For the text-containing cell, return its midpoint in [X, Y] coordinate format. 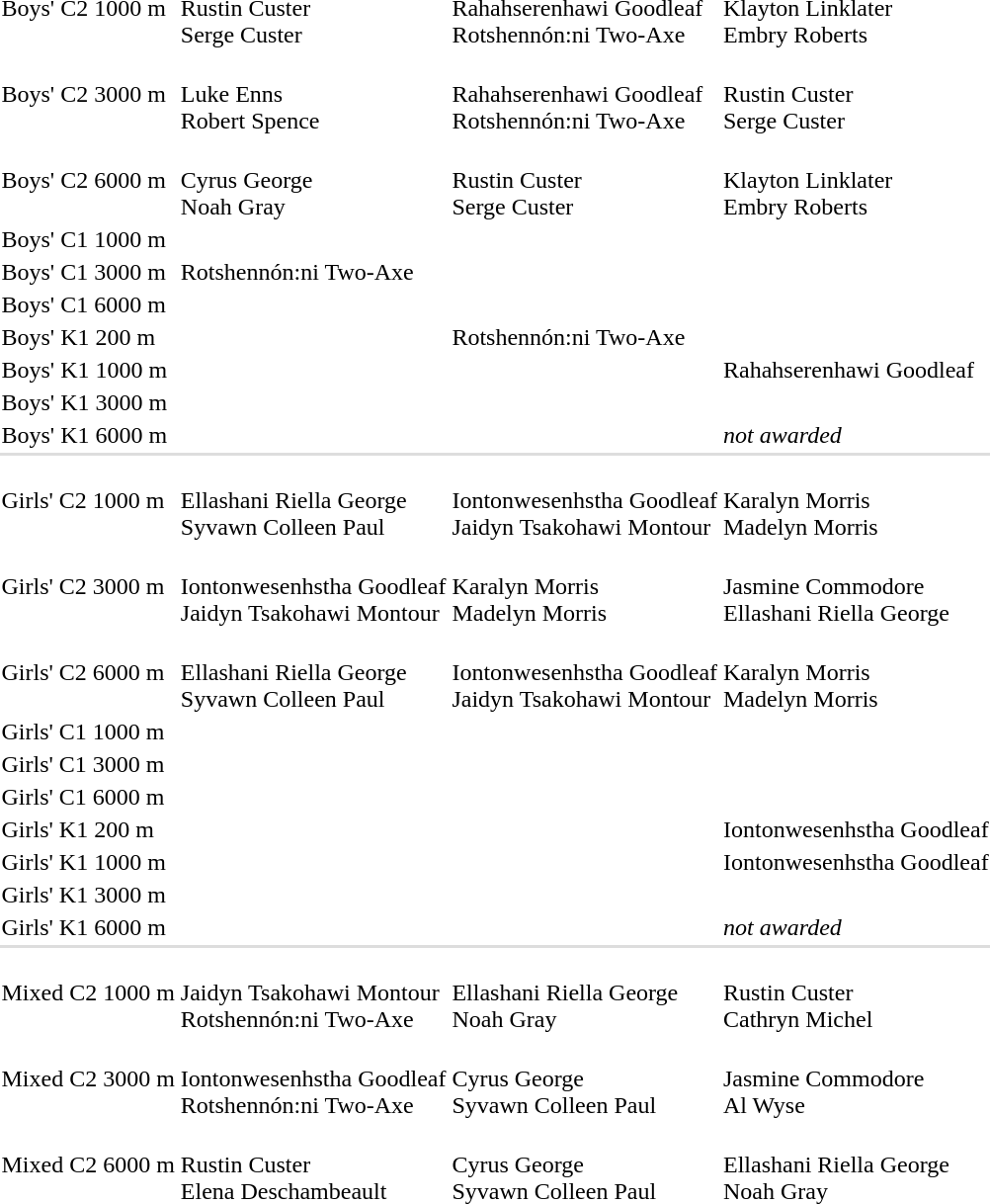
Iontonwesenhstha GoodleafRotshennón:ni Two-Axe [313, 1078]
Boys' C1 1000 m [88, 239]
Boys' K1 6000 m [88, 435]
Boys' C1 6000 m [88, 304]
Cyrus GeorgeNoah Gray [313, 180]
Girls' C1 1000 m [88, 731]
Girls' C2 3000 m [88, 586]
Boys' C2 3000 m [88, 94]
Rustin CusterSerge Custer [585, 180]
Girls' K1 6000 m [88, 927]
Boys' C1 3000 m [88, 272]
Girls' K1 1000 m [88, 862]
Boys' K1 200 m [88, 337]
Girls' K1 200 m [88, 829]
Girls' C2 1000 m [88, 500]
Mixed C2 1000 m [88, 992]
Girls' C1 3000 m [88, 764]
Ellashani Riella GeorgeNoah Gray [585, 992]
Girls' C2 6000 m [88, 672]
Boys' C2 6000 m [88, 180]
Karalyn MorrisMadelyn Morris [585, 586]
Rahahserenhawi GoodleafRotshennón:ni Two-Axe [585, 94]
Luke EnnsRobert Spence [313, 94]
Girls' K1 3000 m [88, 895]
Boys' K1 3000 m [88, 402]
Cyrus GeorgeSyvawn Colleen Paul [585, 1078]
Mixed C2 3000 m [88, 1078]
Girls' C1 6000 m [88, 797]
Jaidyn Tsakohawi MontourRotshennón:ni Two-Axe [313, 992]
Boys' K1 1000 m [88, 370]
